Detect which cell encompasses the target text, then output its [X, Y] center coordinate. 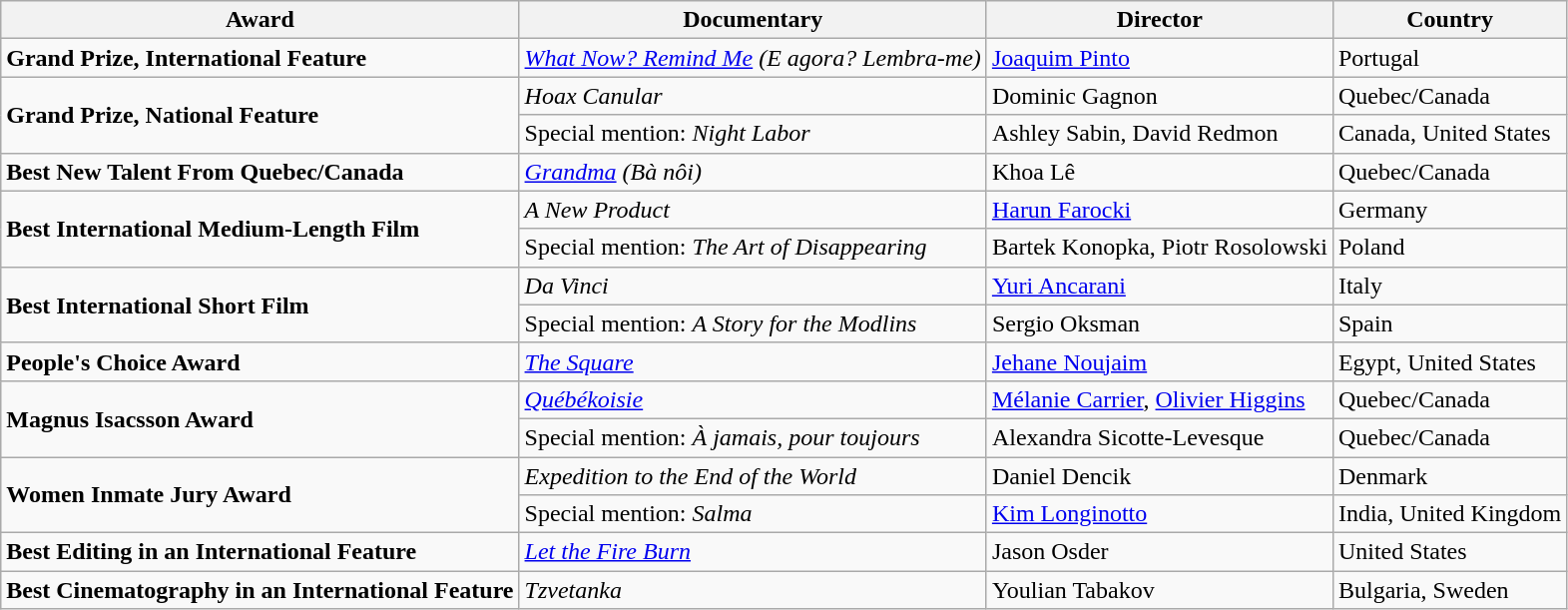
Director [1160, 20]
Mélanie Carrier, Olivier Higgins [1160, 399]
Spain [1449, 323]
The Square [753, 361]
Canada, United States [1449, 134]
Sergio Oksman [1160, 323]
Best New Talent From Quebec/Canada [260, 172]
Jason Osder [1160, 552]
Da Vinci [753, 286]
Best International Medium-Length Film [260, 229]
Grand Prize, International Feature [260, 58]
United States [1449, 552]
What Now? Remind Me (E agora? Lembra-me) [753, 58]
Québékoisie [753, 399]
Jehane Noujaim [1160, 361]
Grandma (Bà nôi) [753, 172]
Dominic Gagnon [1160, 96]
Tzvetanka [753, 590]
Egypt, United States [1449, 361]
Denmark [1449, 476]
Women Inmate Jury Award [260, 495]
Special mention: Salma [753, 514]
Alexandra Sicotte-Levesque [1160, 437]
Award [260, 20]
Special mention: The Art of Disappearing [753, 248]
Best International Short Film [260, 305]
Daniel Dencik [1160, 476]
Bulgaria, Sweden [1449, 590]
Italy [1449, 286]
Special mention: À jamais, pour toujours [753, 437]
Hoax Canular [753, 96]
Country [1449, 20]
Germany [1449, 210]
India, United Kingdom [1449, 514]
Khoa Lê [1160, 172]
Bartek Konopka, Piotr Rosolowski [1160, 248]
Ashley Sabin, David Redmon [1160, 134]
Best Editing in an International Feature [260, 552]
Yuri Ancarani [1160, 286]
Poland [1449, 248]
Joaquim Pinto [1160, 58]
A New Product [753, 210]
Special mention: Night Labor [753, 134]
Let the Fire Burn [753, 552]
Kim Longinotto [1160, 514]
Youlian Tabakov [1160, 590]
Documentary [753, 20]
Grand Prize, National Feature [260, 115]
Best Cinematography in an International Feature [260, 590]
Magnus Isacsson Award [260, 418]
Portugal [1449, 58]
People's Choice Award [260, 361]
Harun Farocki [1160, 210]
Special mention: A Story for the Modlins [753, 323]
Expedition to the End of the World [753, 476]
